For the text-containing cell, return its midpoint in [X, Y] coordinate format. 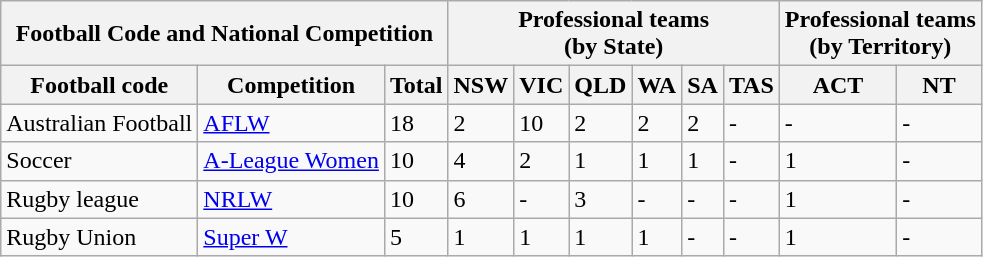
Rugby league [100, 199]
Super W [292, 237]
Football Code and National Competition [224, 34]
6 [481, 199]
TAS [751, 85]
5 [416, 237]
SA [703, 85]
Soccer [100, 161]
Australian Football [100, 123]
Rugby Union [100, 237]
Football code [100, 85]
ACT [838, 85]
Competition [292, 85]
4 [481, 161]
QLD [600, 85]
NT [940, 85]
Professional teams(by Territory) [880, 34]
A-League Women [292, 161]
NRLW [292, 199]
WA [657, 85]
Total [416, 85]
3 [600, 199]
Professional teams(by State) [614, 34]
18 [416, 123]
NSW [481, 85]
AFLW [292, 123]
VIC [542, 85]
